Detect which cell encompasses the target text, then output its [x, y] center coordinate. 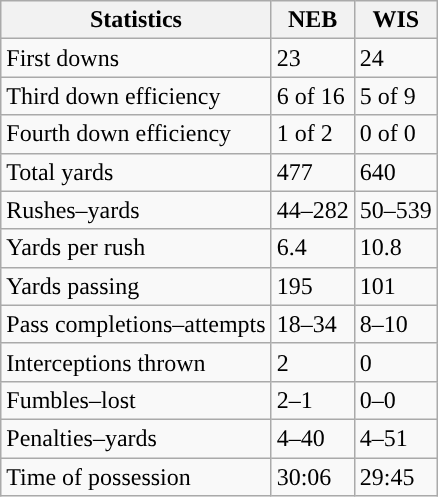
6 of 16 [312, 96]
Time of possession [136, 477]
640 [396, 172]
0 [396, 362]
Interceptions thrown [136, 362]
29:45 [396, 477]
Third down efficiency [136, 96]
Yards per rush [136, 248]
477 [312, 172]
10.8 [396, 248]
4–40 [312, 438]
5 of 9 [396, 96]
Penalties–yards [136, 438]
Pass completions–attempts [136, 324]
24 [396, 58]
30:06 [312, 477]
WIS [396, 20]
23 [312, 58]
8–10 [396, 324]
0 of 0 [396, 134]
101 [396, 286]
195 [312, 286]
18–34 [312, 324]
Total yards [136, 172]
2 [312, 362]
1 of 2 [312, 134]
Fourth down efficiency [136, 134]
6.4 [312, 248]
50–539 [396, 210]
Yards passing [136, 286]
Fumbles–lost [136, 400]
44–282 [312, 210]
4–51 [396, 438]
First downs [136, 58]
2–1 [312, 400]
NEB [312, 20]
Statistics [136, 20]
0–0 [396, 400]
Rushes–yards [136, 210]
